From the cell containing the given text, extract its center point as [X, Y] coordinate. 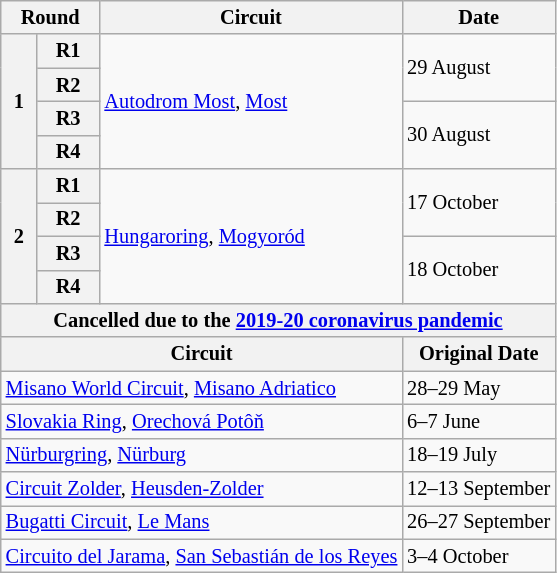
Nürburgring, Nürburg [202, 455]
Original Date [478, 354]
Misano World Circuit, Misano Adriatico [202, 388]
28–29 May [478, 388]
Cancelled due to the 2019-20 coronavirus pandemic [278, 320]
Circuit Zolder, Heusden-Zolder [202, 489]
Date [478, 17]
Circuito del Jarama, San Sebastián de los Reyes [202, 556]
30 August [478, 134]
12–13 September [478, 489]
Round [50, 17]
Slovakia Ring, Orechová Potôň [202, 421]
17 October [478, 202]
6–7 June [478, 421]
3–4 October [478, 556]
Hungaroring, Mogyoród [250, 236]
1 [19, 102]
26–27 September [478, 522]
Bugatti Circuit, Le Mans [202, 522]
29 August [478, 68]
2 [19, 236]
18 October [478, 270]
Autodrom Most, Most [250, 102]
18–19 July [478, 455]
